Determine the (x, y) coordinate at the center of the cell enclosing the given text.  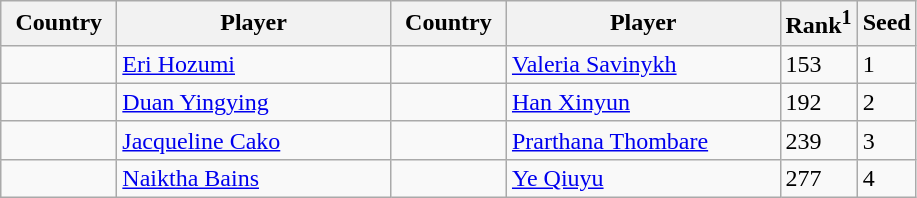
4 (886, 178)
Jacqueline Cako (254, 140)
2 (886, 102)
3 (886, 140)
Ye Qiuyu (643, 178)
Eri Hozumi (254, 64)
Naiktha Bains (254, 178)
1 (886, 64)
Duan Yingying (254, 102)
Rank1 (818, 24)
277 (818, 178)
Valeria Savinykh (643, 64)
Prarthana Thombare (643, 140)
192 (818, 102)
Seed (886, 24)
Han Xinyun (643, 102)
153 (818, 64)
239 (818, 140)
